Scan for the cell matching the given text and deliver its [x, y] coordinate at center. 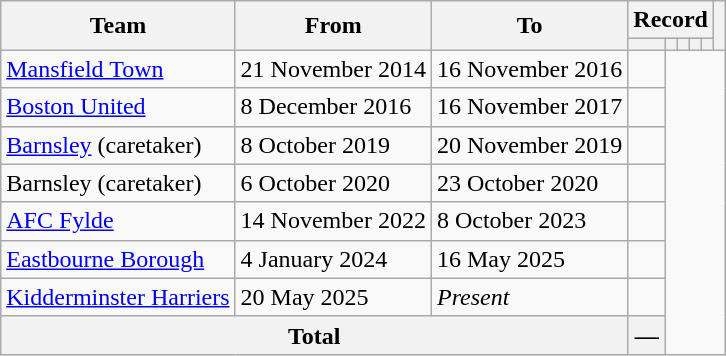
Boston United [118, 107]
4 January 2024 [333, 259]
8 December 2016 [333, 107]
23 October 2020 [529, 183]
Record [671, 20]
Kidderminster Harriers [118, 297]
6 October 2020 [333, 183]
14 November 2022 [333, 221]
8 October 2019 [333, 145]
From [333, 26]
20 November 2019 [529, 145]
21 November 2014 [333, 69]
8 October 2023 [529, 221]
20 May 2025 [333, 297]
16 May 2025 [529, 259]
Mansfield Town [118, 69]
— [647, 335]
Team [118, 26]
AFC Fylde [118, 221]
16 November 2017 [529, 107]
16 November 2016 [529, 69]
Total [314, 335]
To [529, 26]
Present [529, 297]
Eastbourne Borough [118, 259]
